Return [x, y] of the center of cell containing provided text 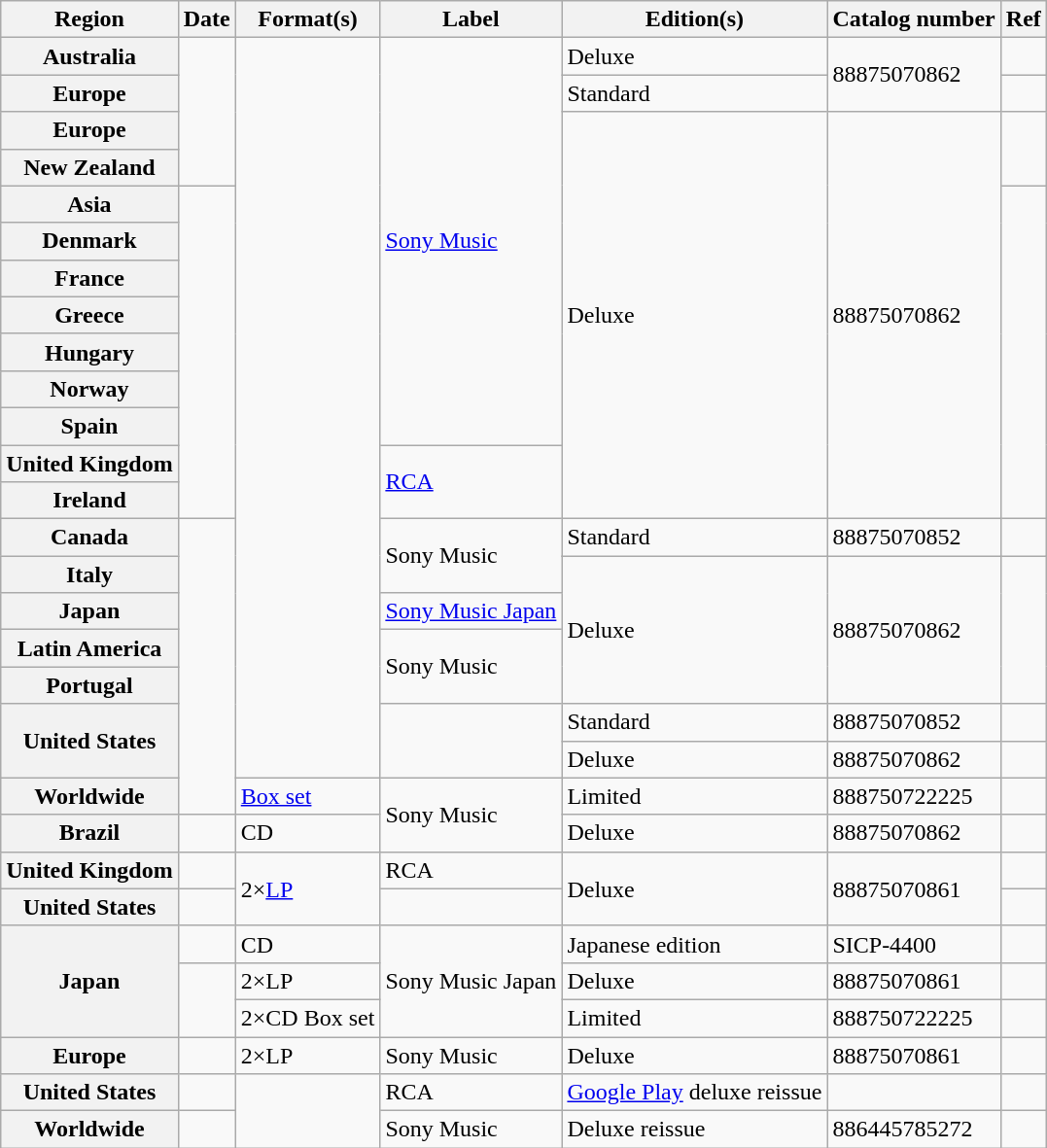
Region [89, 19]
Deluxe reissue [694, 1130]
Italy [89, 574]
Norway [89, 389]
Latin America [89, 648]
Denmark [89, 241]
Portugal [89, 685]
Date [206, 19]
Hungary [89, 352]
Edition(s) [694, 19]
Asia [89, 204]
New Zealand [89, 167]
Format(s) [307, 19]
Canada [89, 538]
Label [471, 19]
Google Play deluxe reissue [694, 1093]
Catalog number [914, 19]
Greece [89, 315]
France [89, 278]
Box set [307, 796]
Ref [1023, 19]
2×CD Box set [307, 1018]
SICP-4400 [914, 944]
Japanese edition [694, 944]
Spain [89, 426]
Brazil [89, 833]
Ireland [89, 501]
886445785272 [914, 1130]
Australia [89, 56]
